From the cell containing the given text, extract its center point as (x, y) coordinate. 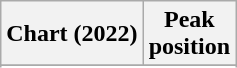
Chart (2022) (72, 34)
Peakposition (189, 34)
